Determine the (x, y) coordinate at the center of the cell enclosing the given text.  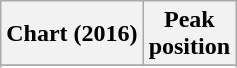
Chart (2016) (72, 34)
Peakposition (189, 34)
